Return the (X, Y) coordinate for the center point of the cell that contains the specified text.  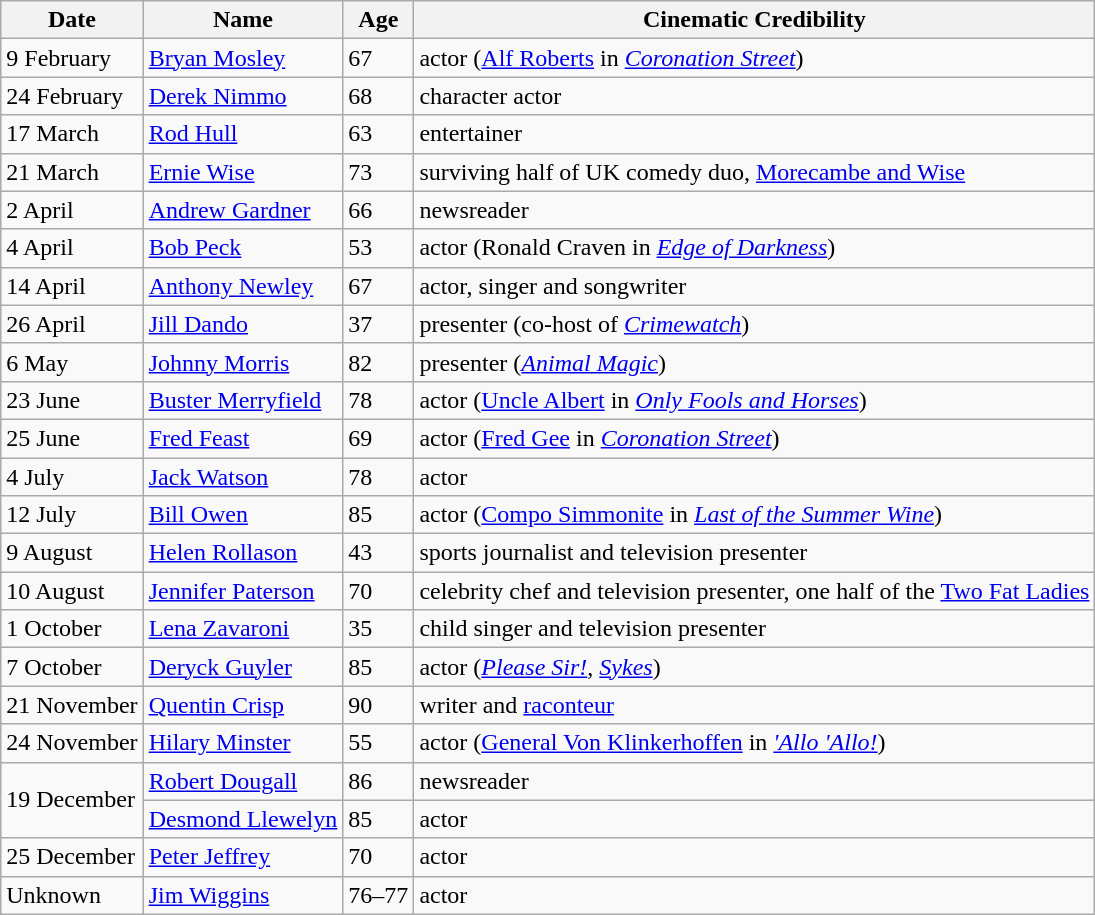
Jack Watson (243, 477)
90 (378, 705)
actor (Compo Simmonite in Last of the Summer Wine) (754, 515)
Deryck Guyler (243, 667)
12 July (72, 515)
Ernie Wise (243, 172)
sports journalist and television presenter (754, 553)
actor (Fred Gee in Coronation Street) (754, 438)
9 February (72, 58)
Cinematic Credibility (754, 20)
21 November (72, 705)
Rod Hull (243, 134)
1 October (72, 629)
53 (378, 248)
7 October (72, 667)
actor, singer and songwriter (754, 286)
Robert Dougall (243, 781)
25 December (72, 857)
Bill Owen (243, 515)
Peter Jeffrey (243, 857)
69 (378, 438)
55 (378, 743)
43 (378, 553)
actor (General Von Klinkerhoffen in 'Allo 'Allo!) (754, 743)
Jim Wiggins (243, 895)
17 March (72, 134)
Date (72, 20)
Fred Feast (243, 438)
actor (Uncle Albert in Only Fools and Horses) (754, 400)
presenter (co-host of Crimewatch) (754, 324)
24 February (72, 96)
surviving half of UK comedy duo, Morecambe and Wise (754, 172)
Lena Zavaroni (243, 629)
14 April (72, 286)
writer and raconteur (754, 705)
Helen Rollason (243, 553)
Derek Nimmo (243, 96)
23 June (72, 400)
Buster Merryfield (243, 400)
Unknown (72, 895)
child singer and television presenter (754, 629)
Bob Peck (243, 248)
66 (378, 210)
celebrity chef and television presenter, one half of the Two Fat Ladies (754, 591)
Jennifer Paterson (243, 591)
10 August (72, 591)
35 (378, 629)
Hilary Minster (243, 743)
9 August (72, 553)
6 May (72, 362)
presenter (Animal Magic) (754, 362)
Desmond Llewelyn (243, 819)
Name (243, 20)
Age (378, 20)
25 June (72, 438)
actor (Please Sir!, Sykes) (754, 667)
Andrew Gardner (243, 210)
2 April (72, 210)
actor (Alf Roberts in Coronation Street) (754, 58)
Quentin Crisp (243, 705)
24 November (72, 743)
63 (378, 134)
character actor (754, 96)
68 (378, 96)
Anthony Newley (243, 286)
37 (378, 324)
76–77 (378, 895)
82 (378, 362)
Johnny Morris (243, 362)
actor (Ronald Craven in Edge of Darkness) (754, 248)
21 March (72, 172)
Jill Dando (243, 324)
entertainer (754, 134)
4 July (72, 477)
19 December (72, 800)
86 (378, 781)
Bryan Mosley (243, 58)
4 April (72, 248)
73 (378, 172)
26 April (72, 324)
